Provide the [x, y] coordinate of the cell's center where the given text is located.  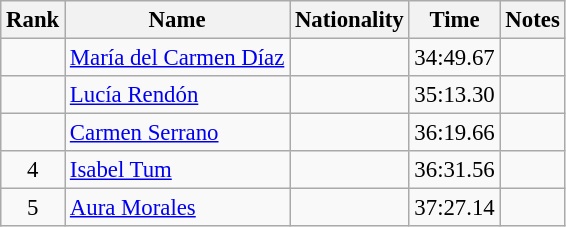
Name [178, 20]
Time [454, 20]
Aura Morales [178, 208]
Rank [33, 20]
36:31.56 [454, 170]
Isabel Tum [178, 170]
34:49.67 [454, 58]
5 [33, 208]
María del Carmen Díaz [178, 58]
35:13.30 [454, 95]
Nationality [350, 20]
36:19.66 [454, 133]
Notes [532, 20]
Lucía Rendón [178, 95]
Carmen Serrano [178, 133]
37:27.14 [454, 208]
4 [33, 170]
